Locate the cell with the specified text and output its (X, Y) center coordinate. 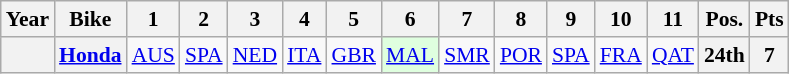
GBR (354, 55)
6 (410, 19)
2 (204, 19)
FRA (621, 55)
ITA (304, 55)
Honda (90, 55)
8 (521, 19)
3 (255, 19)
5 (354, 19)
AUS (154, 55)
QAT (673, 55)
SMR (467, 55)
Year (28, 19)
Bike (90, 19)
NED (255, 55)
10 (621, 19)
Pos. (724, 19)
9 (571, 19)
POR (521, 55)
11 (673, 19)
24th (724, 55)
1 (154, 19)
4 (304, 19)
MAL (410, 55)
Pts (770, 19)
